Detect which cell encompasses the target text, then output its (x, y) center coordinate. 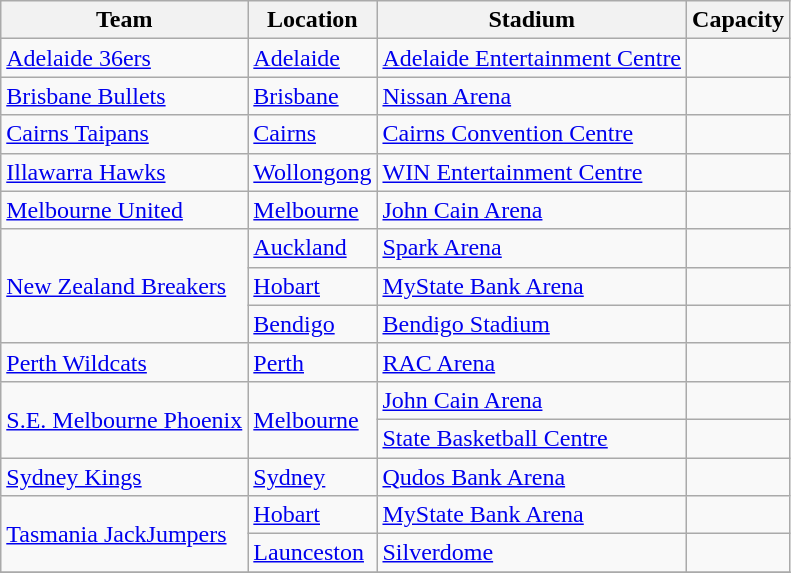
Stadium (532, 20)
Perth Wildcats (124, 362)
Location (312, 20)
Nissan Arena (532, 96)
Adelaide Entertainment Centre (532, 58)
Tasmania JackJumpers (124, 534)
Melbourne United (124, 210)
Brisbane (312, 96)
RAC Arena (532, 362)
Qudos Bank Arena (532, 477)
WIN Entertainment Centre (532, 172)
Cairns Convention Centre (532, 134)
Team (124, 20)
S.E. Melbourne Phoenix (124, 419)
Sydney (312, 477)
New Zealand Breakers (124, 286)
Launceston (312, 553)
State Basketball Centre (532, 438)
Capacity (738, 20)
Silverdome (532, 553)
Adelaide (312, 58)
Spark Arena (532, 248)
Brisbane Bullets (124, 96)
Wollongong (312, 172)
Cairns (312, 134)
Cairns Taipans (124, 134)
Illawarra Hawks (124, 172)
Sydney Kings (124, 477)
Bendigo (312, 324)
Adelaide 36ers (124, 58)
Auckland (312, 248)
Perth (312, 362)
Bendigo Stadium (532, 324)
